Scan for the cell matching the given text and deliver its (X, Y) coordinate at center. 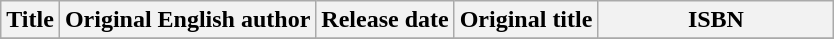
Original title (526, 20)
Title (30, 20)
Original English author (187, 20)
ISBN (716, 20)
Release date (385, 20)
